Return [x, y] of the center of cell containing provided text 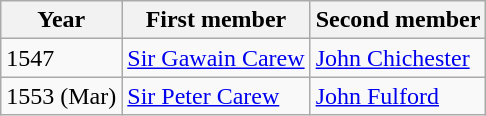
John Fulford [398, 96]
Sir Peter Carew [216, 96]
1553 (Mar) [62, 96]
1547 [62, 58]
Second member [398, 20]
First member [216, 20]
Year [62, 20]
Sir Gawain Carew [216, 58]
John Chichester [398, 58]
